Determine the (X, Y) coordinate at the center of the cell enclosing the given text.  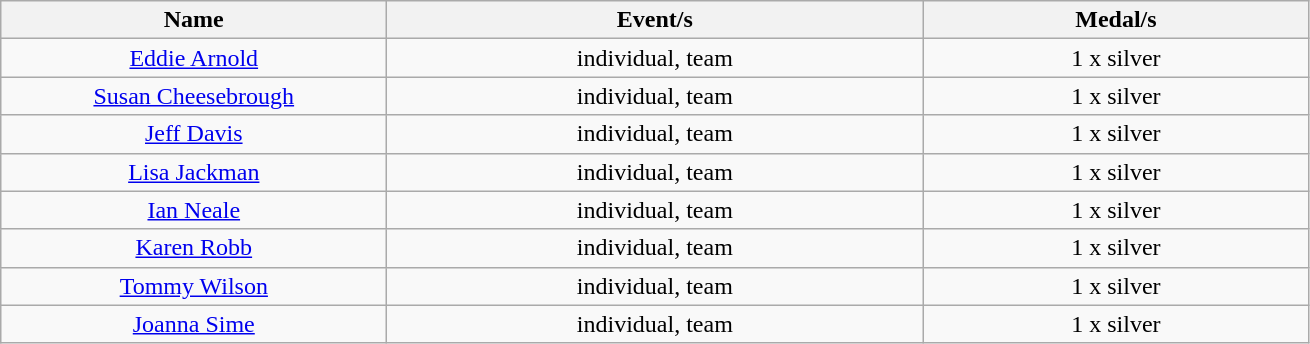
Lisa Jackman (194, 172)
Susan Cheesebrough (194, 96)
Medal/s (1116, 20)
Jeff Davis (194, 134)
Eddie Arnold (194, 58)
Event/s (655, 20)
Tommy Wilson (194, 286)
Joanna Sime (194, 324)
Name (194, 20)
Ian Neale (194, 210)
Karen Robb (194, 248)
